Identify which cell holds the provided text, then report its (x, y) central coordinate. 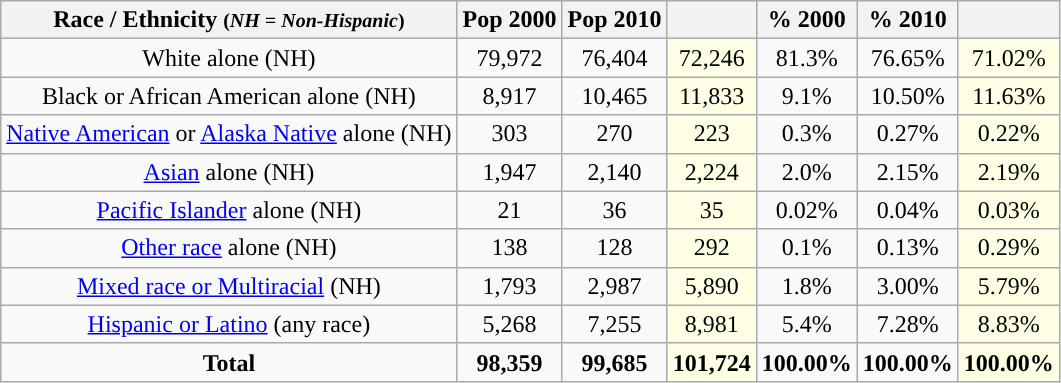
Native American or Alaska Native alone (NH) (229, 134)
99,685 (614, 362)
11.63% (1008, 96)
8.83% (1008, 324)
79,972 (510, 58)
0.04% (908, 210)
7,255 (614, 324)
2.0% (806, 172)
10,465 (614, 96)
2,224 (712, 172)
2,987 (614, 286)
7.28% (908, 324)
11,833 (712, 96)
0.13% (908, 248)
Total (229, 362)
292 (712, 248)
0.29% (1008, 248)
71.02% (1008, 58)
0.3% (806, 134)
2.15% (908, 172)
76,404 (614, 58)
128 (614, 248)
1.8% (806, 286)
Race / Ethnicity (NH = Non-Hispanic) (229, 20)
% 2000 (806, 20)
8,981 (712, 324)
Black or African American alone (NH) (229, 96)
Pacific Islander alone (NH) (229, 210)
Asian alone (NH) (229, 172)
9.1% (806, 96)
Other race alone (NH) (229, 248)
5.79% (1008, 286)
98,359 (510, 362)
White alone (NH) (229, 58)
0.03% (1008, 210)
72,246 (712, 58)
Pop 2010 (614, 20)
0.02% (806, 210)
36 (614, 210)
Pop 2000 (510, 20)
270 (614, 134)
10.50% (908, 96)
0.27% (908, 134)
101,724 (712, 362)
138 (510, 248)
2.19% (1008, 172)
3.00% (908, 286)
% 2010 (908, 20)
5,890 (712, 286)
1,793 (510, 286)
Hispanic or Latino (any race) (229, 324)
76.65% (908, 58)
21 (510, 210)
303 (510, 134)
1,947 (510, 172)
5,268 (510, 324)
0.1% (806, 248)
0.22% (1008, 134)
2,140 (614, 172)
223 (712, 134)
5.4% (806, 324)
Mixed race or Multiracial (NH) (229, 286)
35 (712, 210)
81.3% (806, 58)
8,917 (510, 96)
